Pinpoint the cell where the given text exists, returning its [x, y] midpoint coordinate. 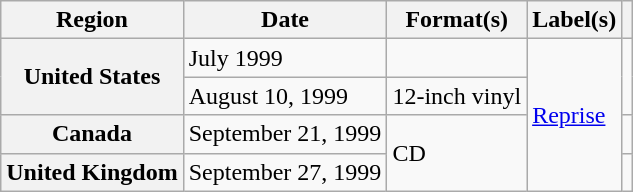
12-inch vinyl [457, 96]
July 1999 [285, 58]
CD [457, 153]
August 10, 1999 [285, 96]
United Kingdom [92, 172]
Label(s) [574, 20]
United States [92, 77]
September 27, 1999 [285, 172]
Canada [92, 134]
Date [285, 20]
September 21, 1999 [285, 134]
Format(s) [457, 20]
Region [92, 20]
Reprise [574, 115]
